Determine the [x, y] coordinate at the center of the cell enclosing the given text.  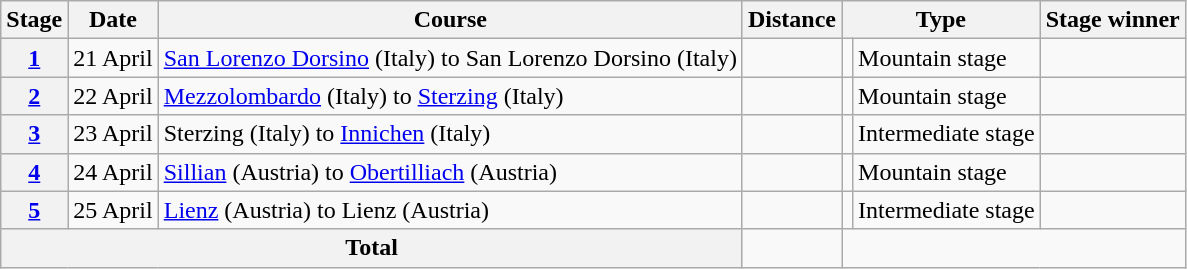
24 April [113, 172]
Stage winner [1112, 20]
4 [34, 172]
1 [34, 58]
Date [113, 20]
Mezzolombardo (Italy) to Sterzing (Italy) [450, 96]
Lienz (Austria) to Lienz (Austria) [450, 210]
2 [34, 96]
23 April [113, 134]
3 [34, 134]
Stage [34, 20]
Sillian (Austria) to Obertilliach (Austria) [450, 172]
Type [942, 20]
Total [372, 248]
Course [450, 20]
San Lorenzo Dorsino (Italy) to San Lorenzo Dorsino (Italy) [450, 58]
21 April [113, 58]
25 April [113, 210]
22 April [113, 96]
5 [34, 210]
Sterzing (Italy) to Innichen (Italy) [450, 134]
Distance [792, 20]
